Scan for the cell matching the given text and deliver its [X, Y] coordinate at center. 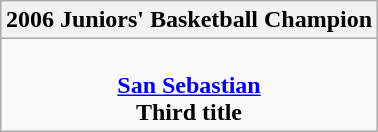
2006 Juniors' Basketball Champion [188, 20]
San Sebastian Third title [188, 85]
